Find where the given text appears and provide that cell's center as [X, Y] coordinate. 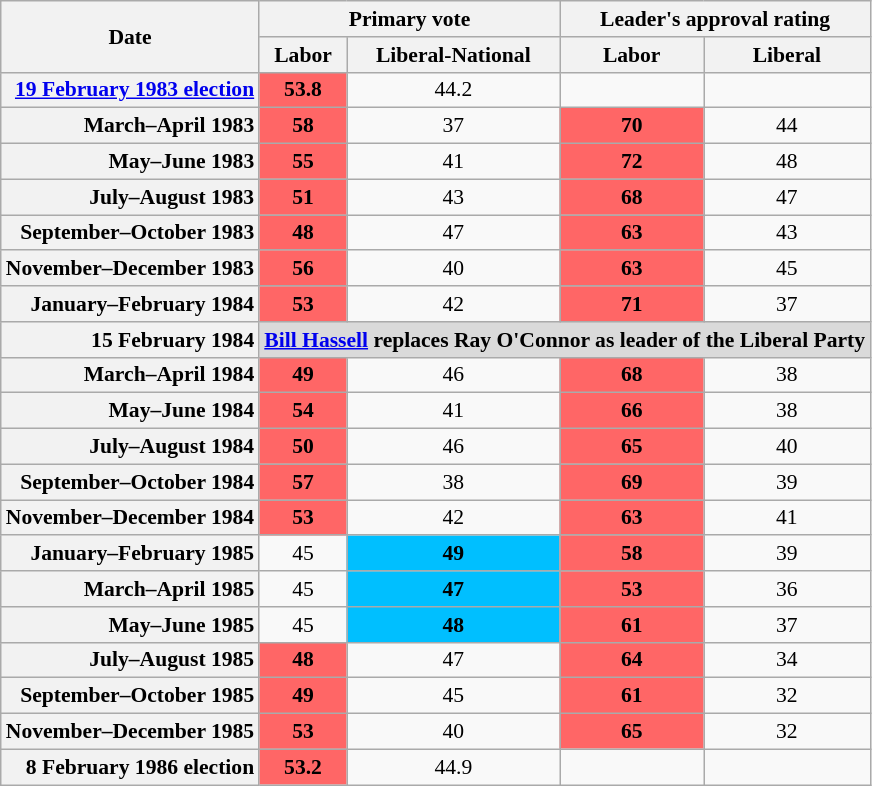
44.9 [454, 767]
50 [303, 447]
July–August 1983 [130, 197]
54 [303, 411]
8 February 1986 election [130, 767]
March–April 1985 [130, 589]
January–February 1984 [130, 304]
Liberal [788, 55]
May–June 1983 [130, 162]
January–February 1985 [130, 554]
69 [632, 482]
May–June 1984 [130, 411]
34 [788, 660]
36 [788, 589]
July–August 1985 [130, 660]
May–June 1985 [130, 625]
53.8 [303, 90]
55 [303, 162]
66 [632, 411]
71 [632, 304]
70 [632, 126]
July–August 1984 [130, 447]
44.2 [454, 90]
72 [632, 162]
Liberal-National [454, 55]
19 February 1983 election [130, 90]
September–October 1983 [130, 233]
Bill Hassell replaces Ray O'Connor as leader of the Liberal Party [564, 340]
53.2 [303, 767]
September–October 1984 [130, 482]
44 [788, 126]
64 [632, 660]
November–December 1984 [130, 518]
Date [130, 36]
March–April 1983 [130, 126]
Leader's approval rating [715, 19]
56 [303, 269]
March–April 1984 [130, 375]
Primary vote [410, 19]
November–December 1983 [130, 269]
September–October 1985 [130, 696]
57 [303, 482]
51 [303, 197]
15 February 1984 [130, 340]
November–December 1985 [130, 732]
